Detect which cell encompasses the target text, then output its (x, y) center coordinate. 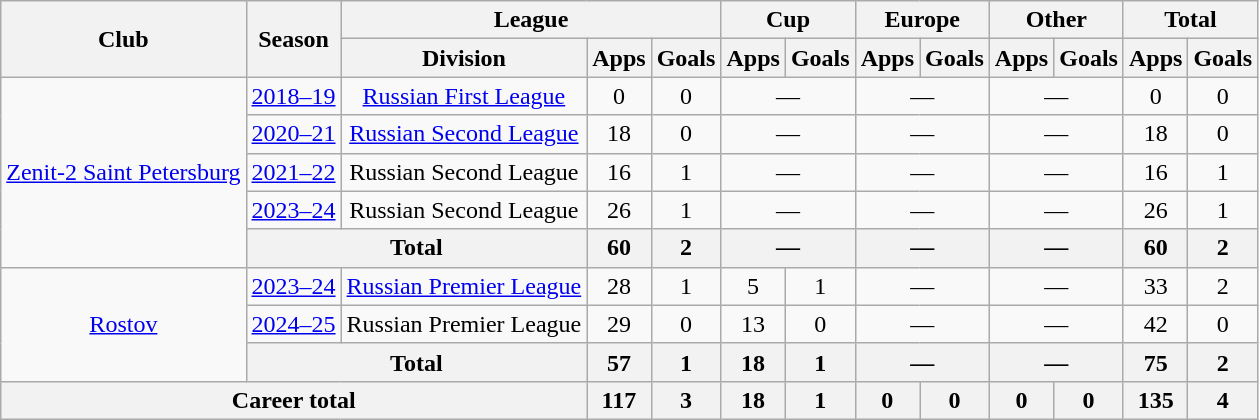
2020–21 (294, 134)
3 (686, 400)
13 (753, 324)
Other (1056, 20)
117 (619, 400)
Europe (922, 20)
2021–22 (294, 172)
Division (464, 58)
Rostov (124, 324)
5 (753, 286)
Cup (788, 20)
Club (124, 39)
33 (1155, 286)
29 (619, 324)
2018–19 (294, 96)
28 (619, 286)
Career total (294, 400)
4 (1223, 400)
League (531, 20)
Zenit-2 Saint Petersburg (124, 172)
Russian First League (464, 96)
75 (1155, 362)
135 (1155, 400)
42 (1155, 324)
2024–25 (294, 324)
Season (294, 39)
57 (619, 362)
